Extract the (x, y) coordinate from the center of the cell holding the provided text.  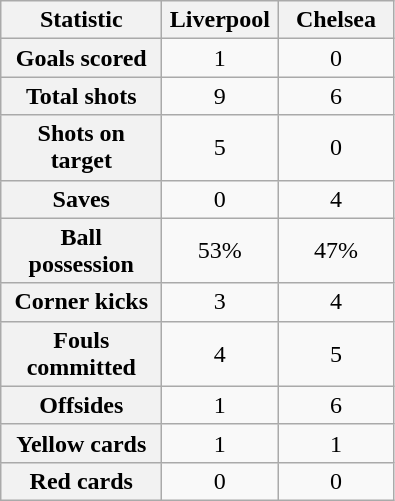
Yellow cards (82, 443)
Corner kicks (82, 302)
Ball possession (82, 250)
Total shots (82, 96)
Fouls committed (82, 354)
53% (220, 250)
Red cards (82, 481)
Statistic (82, 20)
Chelsea (336, 20)
Offsides (82, 405)
Saves (82, 199)
3 (220, 302)
9 (220, 96)
Liverpool (220, 20)
Shots on target (82, 148)
Goals scored (82, 58)
47% (336, 250)
